Capture the cell that displays the provided text and extract its (X, Y) central coordinate. 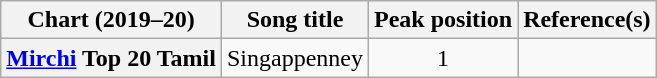
Mirchi Top 20 Tamil (112, 58)
Song title (294, 20)
1 (444, 58)
Singappenney (294, 58)
Reference(s) (588, 20)
Chart (2019–20) (112, 20)
Peak position (444, 20)
